From the cell containing the given text, extract its center point as [X, Y] coordinate. 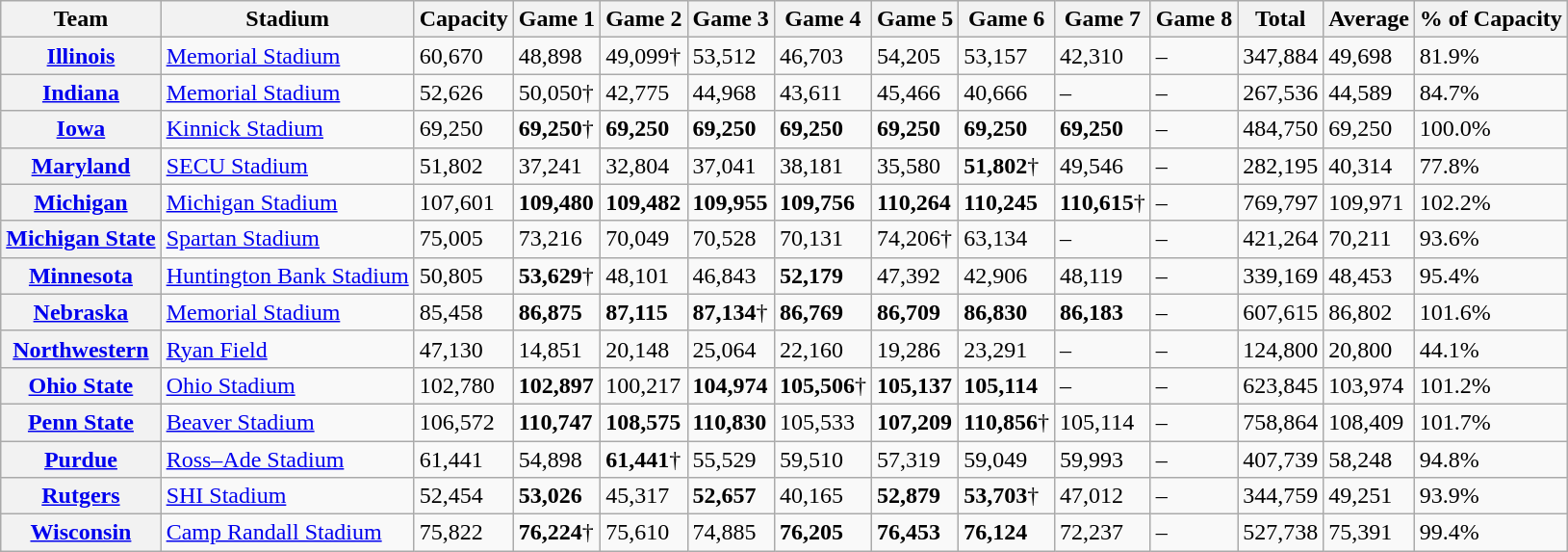
20,148 [644, 349]
101.7% [1490, 422]
47,392 [914, 276]
93.9% [1490, 496]
86,709 [914, 312]
76,124 [1007, 533]
Total [1280, 19]
51,802† [1007, 166]
52,879 [914, 496]
101.6% [1490, 312]
43,611 [822, 92]
61,441 [464, 460]
54,205 [914, 56]
100.0% [1490, 129]
109,955 [731, 202]
100,217 [644, 385]
Game 3 [731, 19]
55,529 [731, 460]
70,211 [1369, 239]
Minnesota [81, 276]
75,391 [1369, 533]
48,453 [1369, 276]
53,512 [731, 56]
Penn State [81, 422]
99.4% [1490, 533]
70,528 [731, 239]
63,134 [1007, 239]
87,134† [731, 312]
104,974 [731, 385]
32,804 [644, 166]
38,181 [822, 166]
57,319 [914, 460]
339,169 [1280, 276]
61,441† [644, 460]
37,241 [556, 166]
Rutgers [81, 496]
Camp Randall Stadium [287, 533]
Game 1 [556, 19]
50,050† [556, 92]
106,572 [464, 422]
Team [81, 19]
Ross–Ade Stadium [287, 460]
53,026 [556, 496]
Game 4 [822, 19]
Iowa [81, 129]
Northwestern [81, 349]
76,453 [914, 533]
59,049 [1007, 460]
344,759 [1280, 496]
40,165 [822, 496]
48,119 [1103, 276]
46,843 [731, 276]
110,264 [914, 202]
84.7% [1490, 92]
107,209 [914, 422]
75,610 [644, 533]
105,137 [914, 385]
19,286 [914, 349]
108,575 [644, 422]
35,580 [914, 166]
87,115 [644, 312]
102,897 [556, 385]
SHI Stadium [287, 496]
14,851 [556, 349]
75,822 [464, 533]
Michigan [81, 202]
109,756 [822, 202]
Capacity [464, 19]
Indiana [81, 92]
76,205 [822, 533]
44,968 [731, 92]
86,183 [1103, 312]
527,738 [1280, 533]
75,005 [464, 239]
109,482 [644, 202]
110,747 [556, 422]
42,906 [1007, 276]
59,993 [1103, 460]
758,864 [1280, 422]
73,216 [556, 239]
347,884 [1280, 56]
Spartan Stadium [287, 239]
124,800 [1280, 349]
484,750 [1280, 129]
49,099† [644, 56]
407,739 [1280, 460]
Beaver Stadium [287, 422]
Michigan Stadium [287, 202]
110,856† [1007, 422]
Average [1369, 19]
282,195 [1280, 166]
Game 6 [1007, 19]
49,546 [1103, 166]
SECU Stadium [287, 166]
58,248 [1369, 460]
52,179 [822, 276]
51,802 [464, 166]
40,314 [1369, 166]
23,291 [1007, 349]
40,666 [1007, 92]
109,480 [556, 202]
44,589 [1369, 92]
86,875 [556, 312]
42,310 [1103, 56]
110,245 [1007, 202]
107,601 [464, 202]
109,971 [1369, 202]
Ohio State [81, 385]
102,780 [464, 385]
Purdue [81, 460]
45,466 [914, 92]
20,800 [1369, 349]
Illinois [81, 56]
60,670 [464, 56]
623,845 [1280, 385]
103,974 [1369, 385]
Nebraska [81, 312]
86,830 [1007, 312]
50,805 [464, 276]
49,698 [1369, 56]
Ohio Stadium [287, 385]
42,775 [644, 92]
Michigan State [81, 239]
Wisconsin [81, 533]
44.1% [1490, 349]
% of Capacity [1490, 19]
267,536 [1280, 92]
Game 2 [644, 19]
48,898 [556, 56]
59,510 [822, 460]
70,049 [644, 239]
93.6% [1490, 239]
76,224† [556, 533]
69,250† [556, 129]
Game 5 [914, 19]
74,885 [731, 533]
110,615† [1103, 202]
105,533 [822, 422]
105,506† [822, 385]
101.2% [1490, 385]
37,041 [731, 166]
102.2% [1490, 202]
54,898 [556, 460]
48,101 [644, 276]
Kinnick Stadium [287, 129]
53,629† [556, 276]
52,626 [464, 92]
52,657 [731, 496]
70,131 [822, 239]
Maryland [81, 166]
Huntington Bank Stadium [287, 276]
86,769 [822, 312]
769,797 [1280, 202]
108,409 [1369, 422]
Stadium [287, 19]
52,454 [464, 496]
47,130 [464, 349]
110,830 [731, 422]
Game 8 [1194, 19]
46,703 [822, 56]
94.8% [1490, 460]
45,317 [644, 496]
74,206† [914, 239]
607,615 [1280, 312]
53,703† [1007, 496]
Ryan Field [287, 349]
72,237 [1103, 533]
47,012 [1103, 496]
85,458 [464, 312]
77.8% [1490, 166]
81.9% [1490, 56]
53,157 [1007, 56]
25,064 [731, 349]
49,251 [1369, 496]
86,802 [1369, 312]
421,264 [1280, 239]
Game 7 [1103, 19]
95.4% [1490, 276]
22,160 [822, 349]
